Scan for the cell matching the given text and deliver its [X, Y] coordinate at center. 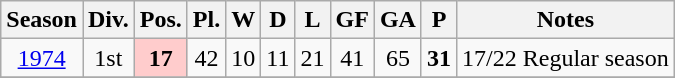
42 [206, 58]
17 [160, 58]
65 [398, 58]
11 [278, 58]
Pos. [160, 20]
21 [312, 58]
1974 [42, 58]
1st [108, 58]
10 [244, 58]
Season [42, 20]
L [312, 20]
31 [438, 58]
W [244, 20]
GA [398, 20]
Pl. [206, 20]
41 [352, 58]
P [438, 20]
D [278, 20]
Div. [108, 20]
17/22 Regular season [566, 58]
GF [352, 20]
Notes [566, 20]
